Determine the (X, Y) coordinate at the center of the cell enclosing the given text.  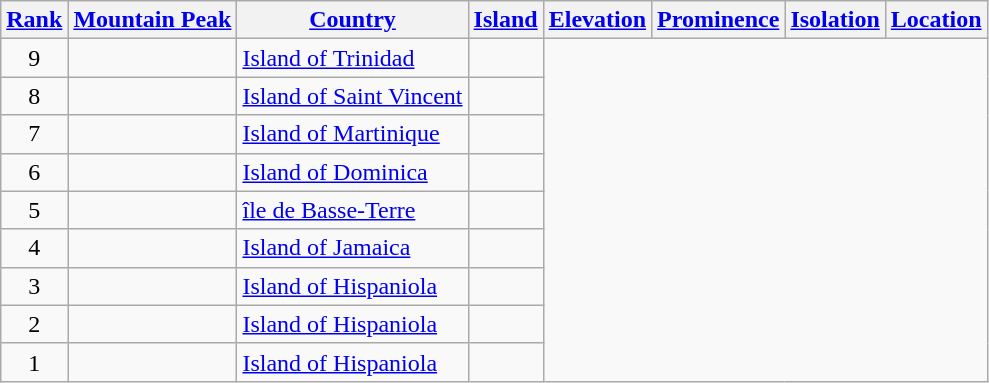
7 (34, 134)
6 (34, 172)
Rank (34, 20)
9 (34, 58)
Island of Jamaica (352, 248)
Mountain Peak (152, 20)
5 (34, 210)
Isolation (835, 20)
Island of Dominica (352, 172)
île de Basse-Terre (352, 210)
8 (34, 96)
Island of Saint Vincent (352, 96)
Country (352, 20)
Location (936, 20)
Island (506, 20)
Prominence (718, 20)
3 (34, 286)
Elevation (597, 20)
2 (34, 324)
Island of Martinique (352, 134)
4 (34, 248)
Island of Trinidad (352, 58)
1 (34, 362)
